Output the (x, y) coordinate of the center of the cell containing the given text.  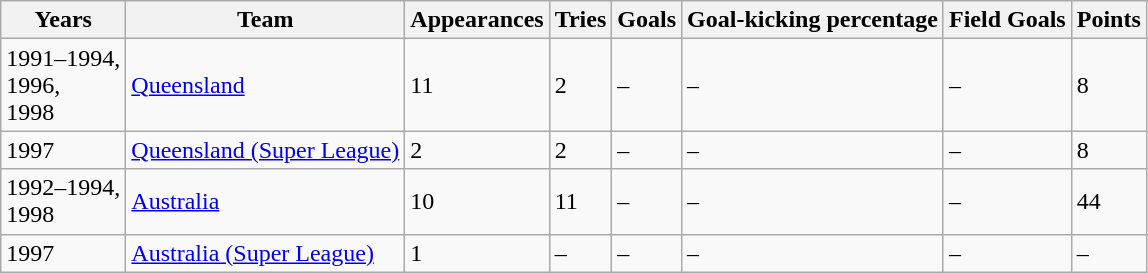
Australia (Super League) (266, 253)
Appearances (477, 20)
Team (266, 20)
Tries (580, 20)
1 (477, 253)
Points (1108, 20)
Field Goals (1007, 20)
Goal-kicking percentage (813, 20)
1991–1994,1996,1998 (64, 85)
44 (1108, 202)
Queensland (Super League) (266, 150)
10 (477, 202)
Australia (266, 202)
Goals (647, 20)
Queensland (266, 85)
Years (64, 20)
1992–1994,1998 (64, 202)
